From the cell containing the given text, extract its center point as (X, Y) coordinate. 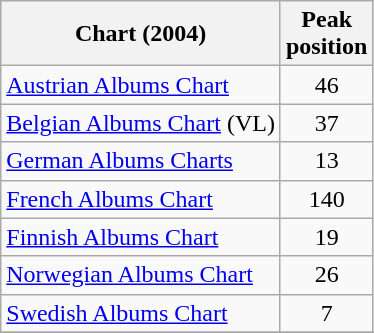
37 (326, 123)
Peakposition (326, 34)
Norwegian Albums Chart (141, 275)
Austrian Albums Chart (141, 85)
26 (326, 275)
Belgian Albums Chart (VL) (141, 123)
Chart (2004) (141, 34)
French Albums Chart (141, 199)
19 (326, 237)
46 (326, 85)
13 (326, 161)
140 (326, 199)
Swedish Albums Chart (141, 313)
7 (326, 313)
German Albums Charts (141, 161)
Finnish Albums Chart (141, 237)
